Find where the given text appears and provide that cell's center as (X, Y) coordinate. 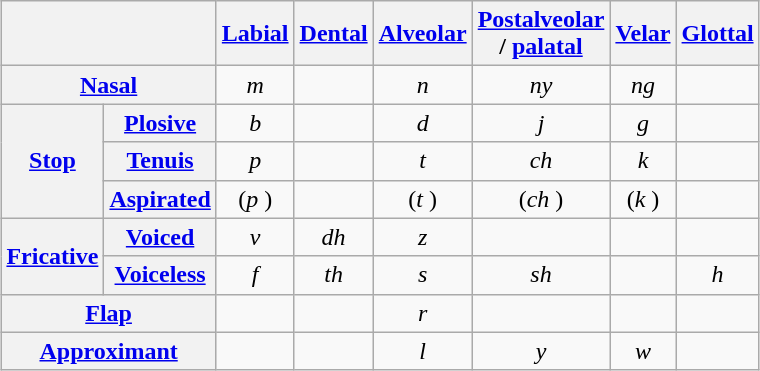
s (422, 275)
Alveolar (422, 34)
t (422, 161)
Voiceless (160, 275)
Postalveolar/ palatal (541, 34)
ny (541, 85)
Stop (52, 161)
z (422, 237)
(k ) (643, 199)
w (643, 351)
Labial (255, 34)
k (643, 161)
Aspirated (160, 199)
b (255, 123)
th (334, 275)
Tenuis (160, 161)
(ch ) (541, 199)
Dental (334, 34)
d (422, 123)
Nasal (108, 85)
ch (541, 161)
Voiced (160, 237)
j (541, 123)
ng (643, 85)
p (255, 161)
Glottal (718, 34)
m (255, 85)
r (422, 313)
n (422, 85)
Plosive (160, 123)
Flap (108, 313)
f (255, 275)
l (422, 351)
g (643, 123)
(t ) (422, 199)
sh (541, 275)
y (541, 351)
h (718, 275)
Approximant (108, 351)
v (255, 237)
(p ) (255, 199)
Velar (643, 34)
dh (334, 237)
Fricative (52, 256)
